From the cell containing the given text, extract its center point as [X, Y] coordinate. 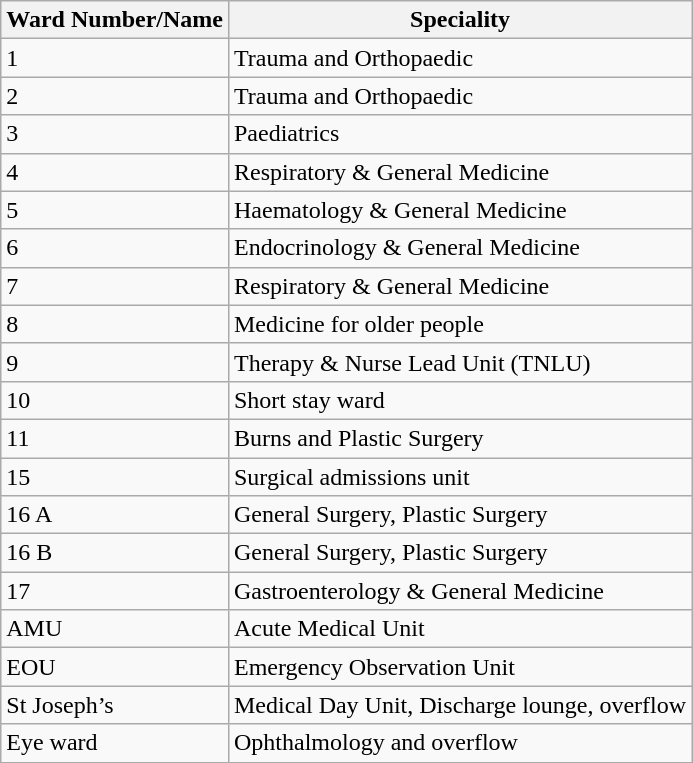
Paediatrics [460, 134]
Acute Medical Unit [460, 629]
17 [115, 591]
Medicine for older people [460, 324]
AMU [115, 629]
5 [115, 210]
Medical Day Unit, Discharge lounge, overflow [460, 705]
Ward Number/Name [115, 20]
1 [115, 58]
Emergency Observation Unit [460, 667]
Therapy & Nurse Lead Unit (TNLU) [460, 362]
2 [115, 96]
Surgical admissions unit [460, 477]
Endocrinology & General Medicine [460, 248]
Burns and Plastic Surgery [460, 438]
Short stay ward [460, 400]
15 [115, 477]
Speciality [460, 20]
6 [115, 248]
9 [115, 362]
Haematology & General Medicine [460, 210]
EOU [115, 667]
16 B [115, 553]
Gastroenterology & General Medicine [460, 591]
Ophthalmology and overflow [460, 743]
4 [115, 172]
8 [115, 324]
St Joseph’s [115, 705]
3 [115, 134]
7 [115, 286]
10 [115, 400]
16 A [115, 515]
11 [115, 438]
Eye ward [115, 743]
